Identify which cell holds the provided text, then report its (X, Y) central coordinate. 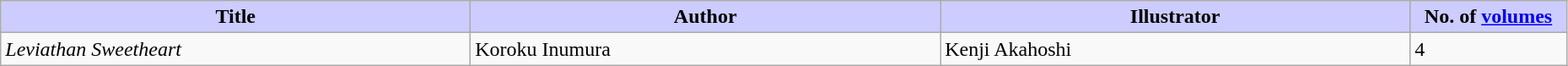
Leviathan Sweetheart (236, 49)
4 (1489, 49)
No. of volumes (1489, 17)
Author (705, 17)
Illustrator (1176, 17)
Title (236, 17)
Koroku Inumura (705, 49)
Kenji Akahoshi (1176, 49)
